Detect which cell encompasses the target text, then output its [X, Y] center coordinate. 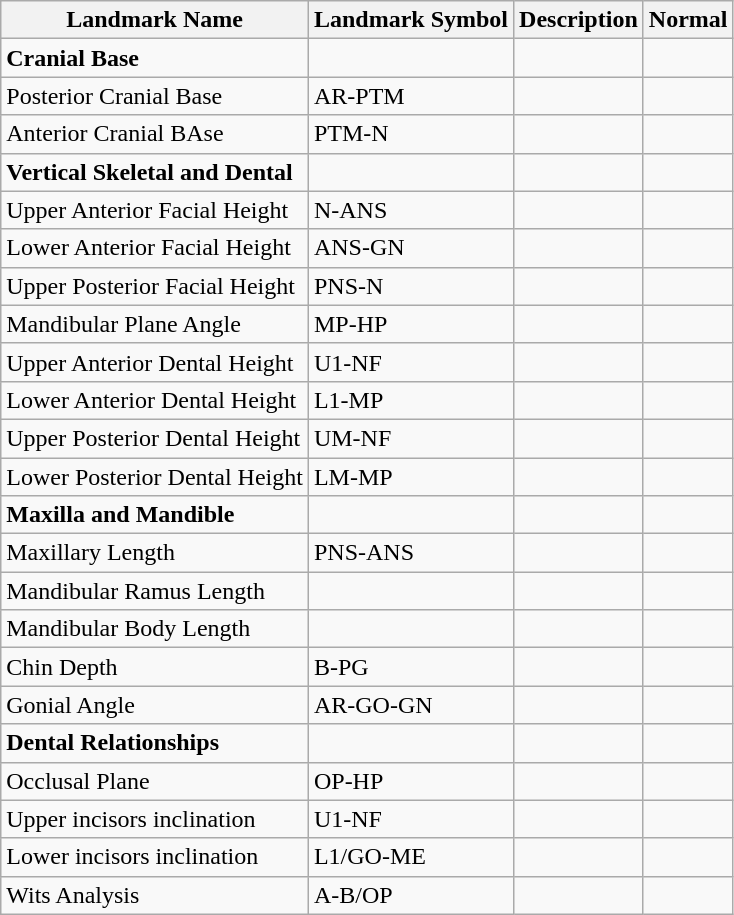
PNS-N [410, 286]
Upper incisors inclination [155, 819]
Landmark Name [155, 20]
Posterior Cranial Base [155, 96]
PTM-N [410, 134]
Vertical Skeletal and Dental [155, 172]
Normal [688, 20]
N-ANS [410, 210]
Lower incisors inclination [155, 857]
Mandibular Plane Angle [155, 324]
Wits Analysis [155, 895]
LM-MP [410, 477]
Dental Relationships [155, 743]
B-PG [410, 667]
Upper Posterior Dental Height [155, 438]
Upper Anterior Dental Height [155, 362]
A-B/OP [410, 895]
L1-MP [410, 400]
Upper Posterior Facial Height [155, 286]
Description [579, 20]
Mandibular Ramus Length [155, 591]
OP-HP [410, 781]
Occlusal Plane [155, 781]
Landmark Symbol [410, 20]
Maxillary Length [155, 553]
Upper Anterior Facial Height [155, 210]
Chin Depth [155, 667]
Lower Posterior Dental Height [155, 477]
ANS-GN [410, 248]
Gonial Angle [155, 705]
AR-PTM [410, 96]
AR-GO-GN [410, 705]
MP-HP [410, 324]
L1/GO-ME [410, 857]
Anterior Cranial BAse [155, 134]
UM-NF [410, 438]
Maxilla and Mandible [155, 515]
Lower Anterior Facial Height [155, 248]
PNS-ANS [410, 553]
Cranial Base [155, 58]
Mandibular Body Length [155, 629]
Lower Anterior Dental Height [155, 400]
